Pinpoint the cell where the given text exists, returning its [x, y] midpoint coordinate. 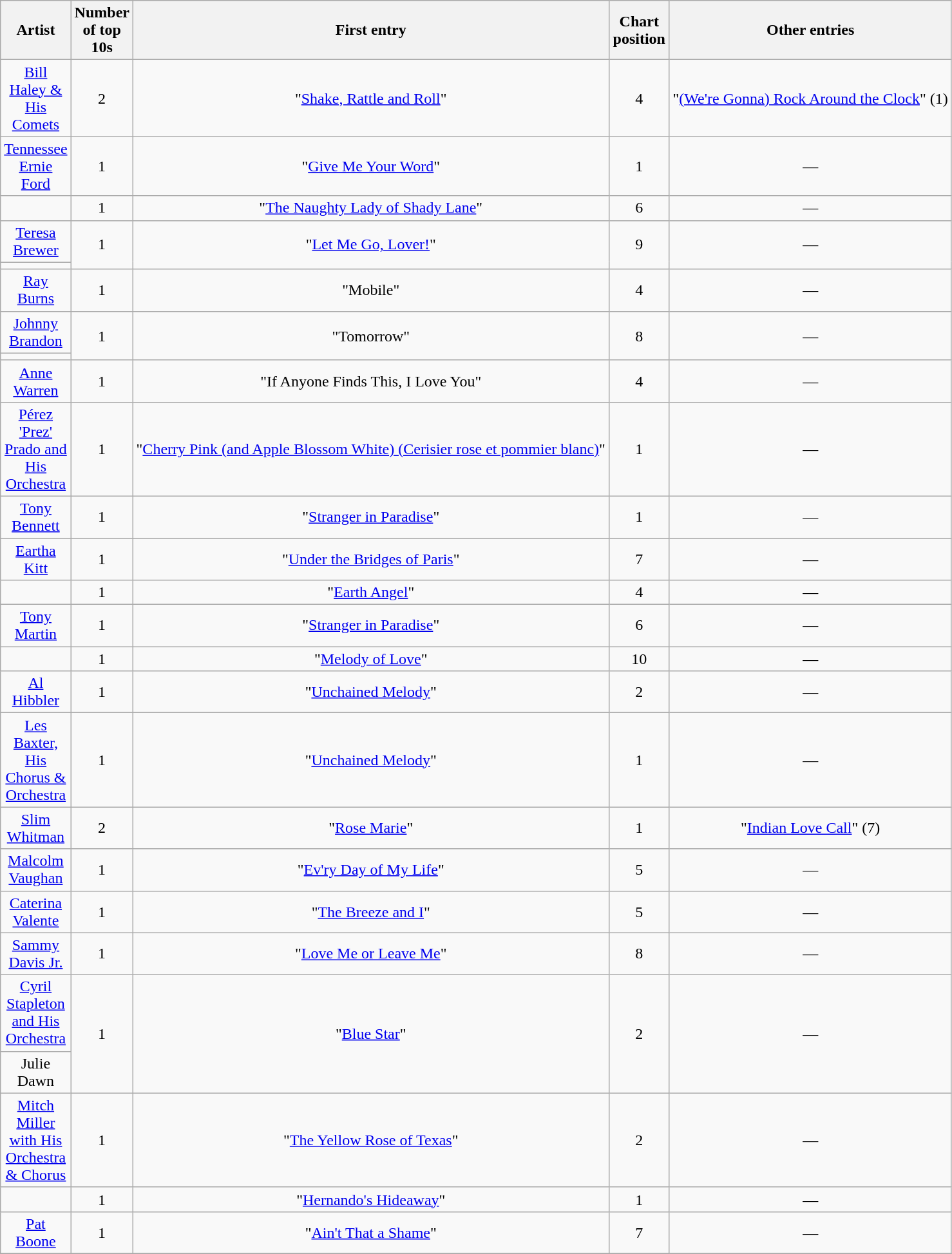
"The Naughty Lady of Shady Lane" [371, 208]
"Love Me or Leave Me" [371, 953]
Tennessee Ernie Ford [36, 166]
Bill Haley & His Comets [36, 98]
"If Anyone Finds This, I Love You" [371, 381]
Anne Warren [36, 381]
Mitch Miller with His Orchestra & Chorus [36, 1140]
"Ev'ry Day of My Life" [371, 869]
Chart position [639, 30]
"Blue Star" [371, 1034]
Sammy Davis Jr. [36, 953]
Tony Bennett [36, 517]
9 [639, 245]
"Indian Love Call" (7) [810, 828]
10 [639, 659]
"Give Me Your Word" [371, 166]
"Shake, Rattle and Roll" [371, 98]
Al Hibbler [36, 692]
"Melody of Love" [371, 659]
"Hernando's Hideaway" [371, 1199]
Pat Boone [36, 1233]
Caterina Valente [36, 912]
"Let Me Go, Lover!" [371, 245]
Teresa Brewer [36, 241]
Julie Dawn [36, 1072]
Other entries [810, 30]
Cyril Stapleton and His Orchestra [36, 1012]
Slim Whitman [36, 828]
"The Breeze and I" [371, 912]
"Rose Marie" [371, 828]
"Ain't That a Shame" [371, 1233]
Johnny Brandon [36, 332]
Tony Martin [36, 626]
Malcolm Vaughan [36, 869]
Number of top 10s [102, 30]
"(We're Gonna) Rock Around the Clock" (1) [810, 98]
"Under the Bridges of Paris" [371, 559]
Artist [36, 30]
"The Yellow Rose of Texas" [371, 1140]
First entry [371, 30]
"Mobile" [371, 290]
Les Baxter, His Chorus & Orchestra [36, 760]
"Earth Angel" [371, 593]
"Tomorrow" [371, 336]
Eartha Kitt [36, 559]
"Cherry Pink (and Apple Blossom White) (Cerisier rose et pommier blanc)" [371, 449]
Pérez 'Prez' Prado and His Orchestra [36, 449]
Ray Burns [36, 290]
